Detect which cell encompasses the target text, then output its [X, Y] center coordinate. 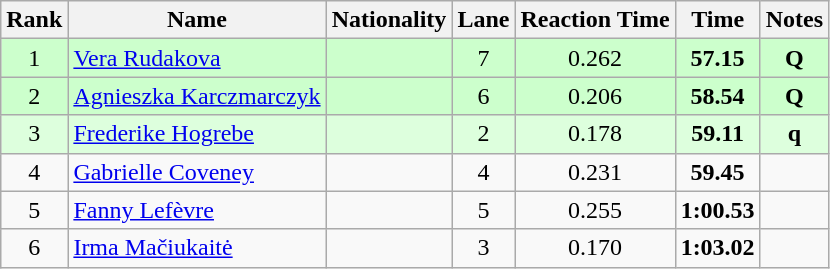
Fanny Lefèvre [197, 210]
Agnieszka Karczmarczyk [197, 96]
Time [718, 20]
0.170 [595, 248]
Nationality [389, 20]
59.11 [718, 134]
1:00.53 [718, 210]
0.231 [595, 172]
0.255 [595, 210]
0.262 [595, 58]
57.15 [718, 58]
58.54 [718, 96]
Name [197, 20]
59.45 [718, 172]
Irma Mačiukaitė [197, 248]
0.178 [595, 134]
Vera Rudakova [197, 58]
0.206 [595, 96]
7 [484, 58]
1 [34, 58]
q [794, 134]
1:03.02 [718, 248]
Notes [794, 20]
Lane [484, 20]
Reaction Time [595, 20]
Gabrielle Coveney [197, 172]
Rank [34, 20]
Frederike Hogrebe [197, 134]
